Output the (X, Y) coordinate of the center of the cell containing the given text.  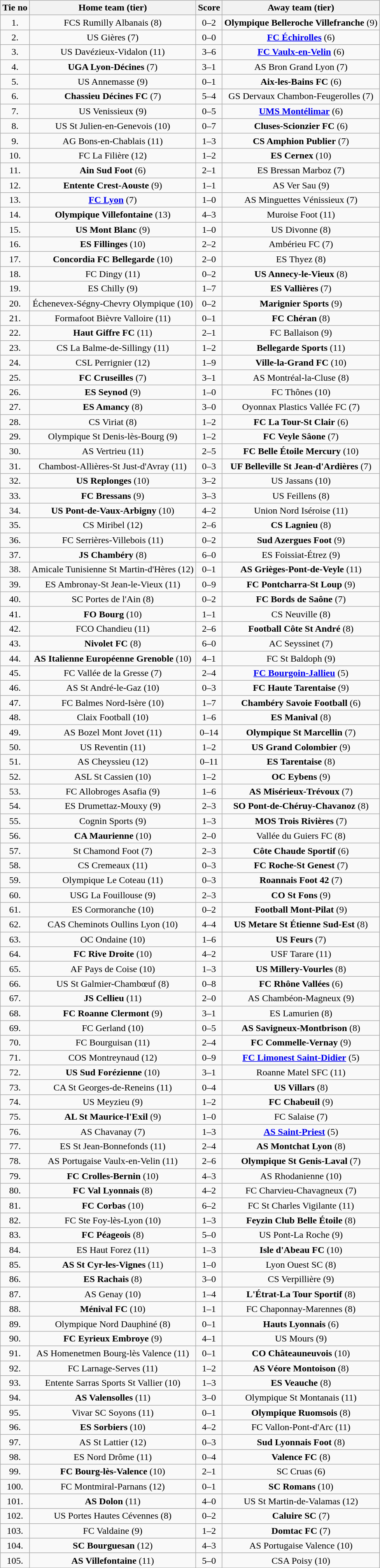
FC St Charles Vigilante (11) (301, 1206)
73. (15, 1087)
6–2 (209, 1206)
Caluire SC (7) (301, 1516)
26. (15, 392)
FC Larnage-Serves (11) (113, 1368)
20. (15, 303)
54. (15, 806)
Chassieu Décines FC (7) (113, 96)
FC Balmes Nord-Isère (10) (113, 703)
US Replonges (10) (113, 481)
ES Chilly (9) (113, 289)
5–4 (209, 96)
FC Bourgoin-Jallieu (5) (301, 673)
Chambost-Allières-St Just-d'Avray (11) (113, 466)
FC Salaise (7) (301, 1117)
64. (15, 954)
FCS Rumilly Albanais (8) (113, 23)
US Pont-de-Vaux-Arbigny (10) (113, 510)
FC Charvieu-Chavagneux (7) (301, 1191)
FC Bords de Saône (7) (301, 599)
US Annemasse (9) (113, 82)
SO Pont-de-Chéruy-Chavanoz (8) (301, 806)
95. (15, 1413)
AS Bozel Mont Jovet (11) (113, 732)
Entente Crest-Aouste (9) (113, 185)
31. (15, 466)
24. (15, 362)
FO Bourg (10) (113, 614)
AS Portugaise Vaulx-en-Velin (11) (113, 1161)
46. (15, 688)
29. (15, 437)
Concordia FC Bellegarde (10) (113, 259)
18. (15, 274)
FC Péageois (8) (113, 1235)
98. (15, 1457)
Oyonnax Plastics Vallée FC (7) (301, 407)
91. (15, 1353)
79. (15, 1176)
88. (15, 1309)
96. (15, 1427)
CSL Perrignier (12) (113, 362)
Claix Football (10) (113, 718)
15. (15, 230)
5. (15, 82)
AS Chambéon-Magneux (9) (301, 998)
Nivolet FC (8) (113, 643)
63. (15, 939)
Olympique Ruomsois (8) (301, 1413)
St Chamond Foot (7) (113, 850)
17. (15, 259)
Muroise Foot (11) (301, 215)
ES Cormoranche (10) (113, 910)
Aix-les-Bains FC (6) (301, 82)
51. (15, 762)
80. (15, 1191)
US St Galmier-Chambœuf (8) (113, 984)
Haut Giffre FC (11) (113, 333)
FC Chaponnay-Marennes (8) (301, 1309)
Bellegarde Sports (11) (301, 348)
Ain Sud Foot (6) (113, 170)
53. (15, 791)
AS Misérieux-Trévoux (7) (301, 791)
ES Nord Drôme (11) (113, 1457)
ASL St Cassien (10) (113, 777)
6. (15, 96)
Football Mont-Pilat (9) (301, 910)
Ménival FC (10) (113, 1309)
AS Genay (10) (113, 1294)
ES Sorbiers (10) (113, 1427)
US Mont Blanc (9) (113, 230)
Cognin Sports (9) (113, 821)
AS Vertrieu (11) (113, 451)
ES Haut Forez (11) (113, 1250)
78. (15, 1161)
ES Seynod (9) (113, 392)
FC Rhône Vallées (6) (301, 984)
Home team (tier) (113, 8)
ES Drumettaz-Mouxy (9) (113, 806)
FC Bourg-lès-Valence (10) (113, 1472)
AS Italienne Européenne Grenoble (10) (113, 659)
Olympique St Genis-Laval (7) (301, 1161)
US Millery-Vourles (8) (301, 969)
FC Limonest Saint-Didier (5) (301, 1058)
FC Ste Foy-lès-Lyon (10) (113, 1220)
Entente Sarras Sports St Vallier (10) (113, 1383)
FC La Tour-St Clair (6) (301, 422)
38. (15, 570)
AS St Cyr-les-Vignes (11) (113, 1265)
47. (15, 703)
US Feillens (8) (301, 496)
89. (15, 1324)
ES Thyez (8) (301, 259)
FC Val Lyonnais (8) (113, 1191)
ES Veauche (8) (301, 1383)
Chambéry Savoie Football (6) (301, 703)
US Gières (7) (113, 37)
FC Commelle-Vernay (9) (301, 1043)
Côte Chaude Sportif (6) (301, 850)
CO St Fons (9) (301, 895)
90. (15, 1338)
77. (15, 1146)
FC Rive Droite (10) (113, 954)
FC Corbas (10) (113, 1206)
37. (15, 555)
CS La Balme-de-Sillingy (11) (113, 348)
10. (15, 155)
Olympique St Denis-lès-Bourg (9) (113, 437)
ES Lamurien (8) (301, 1013)
CO Châteauneuvois (10) (301, 1353)
AS Montchat Lyon (8) (301, 1146)
ES Tarentaise (8) (301, 762)
ES Cernex (10) (301, 155)
25. (15, 377)
8. (15, 126)
60. (15, 895)
2. (15, 37)
39. (15, 584)
Hauts Lyonnais (6) (301, 1324)
Formafoot Bièvre Valloire (11) (113, 318)
Union Nord Iséroise (11) (301, 510)
USF Tarare (11) (301, 954)
101. (15, 1501)
43. (15, 643)
49. (15, 732)
ES Foissiat-Étrez (9) (301, 555)
0–11 (209, 762)
69. (15, 1028)
CS Cremeaux (11) (113, 865)
AS Cheyssieu (12) (113, 762)
Feyzin Club Belle Étoile (8) (301, 1220)
83. (15, 1235)
AS Homenetmen Bourg-lès Valence (11) (113, 1353)
ES Manival (8) (301, 718)
MOS Trois Rivières (7) (301, 821)
84. (15, 1250)
ES St Jean-Bonnefonds (11) (113, 1146)
FC Haute Tarentaise (9) (301, 688)
Lyon Ouest SC (8) (301, 1265)
Roannais Foot 42 (7) (301, 880)
3–2 (209, 481)
Échenevex-Ségny-Chevry Olympique (10) (113, 303)
Vallée du Guiers FC (8) (301, 836)
AS Ver Sau (9) (301, 185)
67. (15, 998)
33. (15, 496)
40. (15, 599)
ES Vallières (7) (301, 289)
81. (15, 1206)
US Annecy-le-Vieux (8) (301, 274)
Olympique St Montanais (11) (301, 1398)
100. (15, 1486)
87. (15, 1294)
103. (15, 1531)
34. (15, 510)
US Grand Colombier (9) (301, 747)
3–6 (209, 52)
AS Rhodanienne (10) (301, 1176)
Olympique Nord Dauphiné (8) (113, 1324)
FC Valdaine (9) (113, 1531)
Olympique Villefontaine (13) (113, 215)
AS Minguettes Vénissieux (7) (301, 200)
SC Bourguesan (12) (113, 1545)
CS Viriat (8) (113, 422)
CS Amphion Publier (7) (301, 141)
Olympique Le Coteau (11) (113, 880)
USG La Fouillouse (9) (113, 895)
AS Valensolles (11) (113, 1398)
UMS Montélimar (6) (301, 111)
FC Roche-St Genest (7) (301, 865)
AL St Maurice-l'Exil (9) (113, 1117)
94. (15, 1398)
32. (15, 481)
AF Pays de Coise (10) (113, 969)
US Sud Forézienne (10) (113, 1072)
3–3 (209, 496)
FC Bressans (9) (113, 496)
FC Bourguisan (11) (113, 1043)
FC Eyrieux Embroye (9) (113, 1338)
CAS Cheminots Oullins Lyon (10) (113, 925)
52. (15, 777)
82. (15, 1220)
FC Chéran (8) (301, 318)
Olympique Belleroche Villefranche (9) (301, 23)
75. (15, 1117)
11. (15, 170)
FC Lyon (7) (113, 200)
86. (15, 1279)
FC Roanne Clermont (9) (113, 1013)
FC Vallon-Pont-d'Arc (11) (301, 1427)
66. (15, 984)
92. (15, 1368)
59. (15, 880)
AS Savigneux-Montbrison (8) (301, 1028)
Football Côte St André (8) (301, 629)
62. (15, 925)
71. (15, 1058)
FC Dingy (11) (113, 274)
US St Julien-en-Genevois (10) (113, 126)
93. (15, 1383)
JS Cellieu (11) (113, 998)
48. (15, 718)
US Mours (9) (301, 1338)
US Divonne (8) (301, 230)
41. (15, 614)
85. (15, 1265)
Ambérieu FC (7) (301, 244)
76. (15, 1132)
ES Amancy (8) (113, 407)
AG Bons-en-Chablais (11) (113, 141)
FCO Chandieu (11) (113, 629)
AS Portugaise Valence (10) (301, 1545)
45. (15, 673)
CS Miribel (12) (113, 525)
Domtac FC (7) (301, 1531)
AS Montréal-la-Cluse (8) (301, 377)
AS St André-le-Gaz (10) (113, 688)
OC Ondaine (10) (113, 939)
CSA Poisy (10) (301, 1560)
FC Gerland (10) (113, 1028)
0–8 (209, 984)
19. (15, 289)
US Pont-La Roche (9) (301, 1235)
65. (15, 969)
CA St Georges-de-Reneins (11) (113, 1087)
Score (209, 8)
0–14 (209, 732)
57. (15, 850)
9. (15, 141)
68. (15, 1013)
28. (15, 422)
12. (15, 185)
FC Vaulx-en-Velin (6) (301, 52)
Sud Lyonnais Foot (8) (301, 1442)
21. (15, 318)
42. (15, 629)
FC Cruseilles (7) (113, 377)
50. (15, 747)
AS St Lattier (12) (113, 1442)
Isle d'Abeau FC (10) (301, 1250)
AS Saint-Priest (5) (301, 1132)
JS Chambéry (8) (113, 555)
FC Montmiral-Parnans (12) (113, 1486)
Valence FC (8) (301, 1457)
US Villars (8) (301, 1087)
7. (15, 111)
FC Vallée de la Gresse (7) (113, 673)
UF Belleville St Jean-d'Ardières (7) (301, 466)
CA Maurienne (10) (113, 836)
4–4 (209, 925)
ES Rachais (8) (113, 1279)
AS Chavanay (7) (113, 1132)
ES Bressan Marboz (7) (301, 170)
16. (15, 244)
FC Veyle Sâone (7) (301, 437)
104. (15, 1545)
36. (15, 540)
US St Martin-de-Valamas (12) (301, 1501)
US Meyzieu (9) (113, 1102)
1–4 (209, 1294)
AS Villefontaine (11) (113, 1560)
UGA Lyon-Décines (7) (113, 67)
72. (15, 1072)
0–0 (209, 37)
FC Allobroges Asafia (9) (113, 791)
1–9 (209, 362)
AS Bron Grand Lyon (7) (301, 67)
56. (15, 836)
SC Cruas (6) (301, 1472)
30. (15, 451)
AC Seyssinet (7) (301, 643)
97. (15, 1442)
AS Grièges-Pont-de-Veyle (11) (301, 570)
22. (15, 333)
Vivar SC Soyons (11) (113, 1413)
ES Fillinges (10) (113, 244)
23. (15, 348)
FC Belle Étoile Mercury (10) (301, 451)
Ville-la-Grand FC (10) (301, 362)
FC Thônes (10) (301, 392)
105. (15, 1560)
FC Pontcharra-St Loup (9) (301, 584)
US Feurs (7) (301, 939)
AS Dolon (11) (113, 1501)
4–0 (209, 1501)
3. (15, 52)
13. (15, 200)
Olympique St Marcellin (7) (301, 732)
2–5 (209, 451)
CS Neuville (8) (301, 614)
GS Dervaux Chambon-Feugerolles (7) (301, 96)
Cluses-Scionzier FC (6) (301, 126)
US Reventin (11) (113, 747)
27. (15, 407)
US Portes Hautes Cévennes (8) (113, 1516)
OC Eybens (9) (301, 777)
US Metare St Étienne Sud-Est (8) (301, 925)
FC Chabeuil (9) (301, 1102)
FC Ballaison (9) (301, 333)
35. (15, 525)
Amicale Tunisienne St Martin-d'Hères (12) (113, 570)
FC Échirolles (6) (301, 37)
SC Portes de l'Ain (8) (113, 599)
44. (15, 659)
0–7 (209, 126)
Marignier Sports (9) (301, 303)
Away team (tier) (301, 8)
CS Lagnieu (8) (301, 525)
US Jassans (10) (301, 481)
Sud Azergues Foot (9) (301, 540)
2–2 (209, 244)
US Venissieux (9) (113, 111)
COS Montreynaud (12) (113, 1058)
US Davézieux-Vidalon (11) (113, 52)
FC St Baldoph (9) (301, 659)
FC La Filière (12) (113, 155)
FC Crolles-Bernin (10) (113, 1176)
Tie no (15, 8)
58. (15, 865)
14. (15, 215)
AS Véore Montoison (8) (301, 1368)
102. (15, 1516)
CS Verpillière (9) (301, 1279)
FC Serrières-Villebois (11) (113, 540)
74. (15, 1102)
55. (15, 821)
99. (15, 1472)
1. (15, 23)
L'Étrat-La Tour Sportif (8) (301, 1294)
4. (15, 67)
Roanne Matel SFC (11) (301, 1072)
61. (15, 910)
70. (15, 1043)
SC Romans (10) (301, 1486)
ES Ambronay-St Jean-le-Vieux (11) (113, 584)
